Pinpoint the cell where the given text exists, returning its [X, Y] midpoint coordinate. 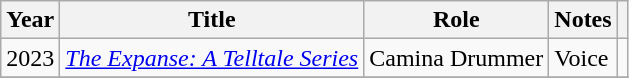
Role [456, 20]
Camina Drummer [456, 58]
Year [30, 20]
2023 [30, 58]
Title [212, 20]
The Expanse: A Telltale Series [212, 58]
Notes [583, 20]
Voice [583, 58]
